Search for the cell housing the specified text and yield its [X, Y] center coordinate. 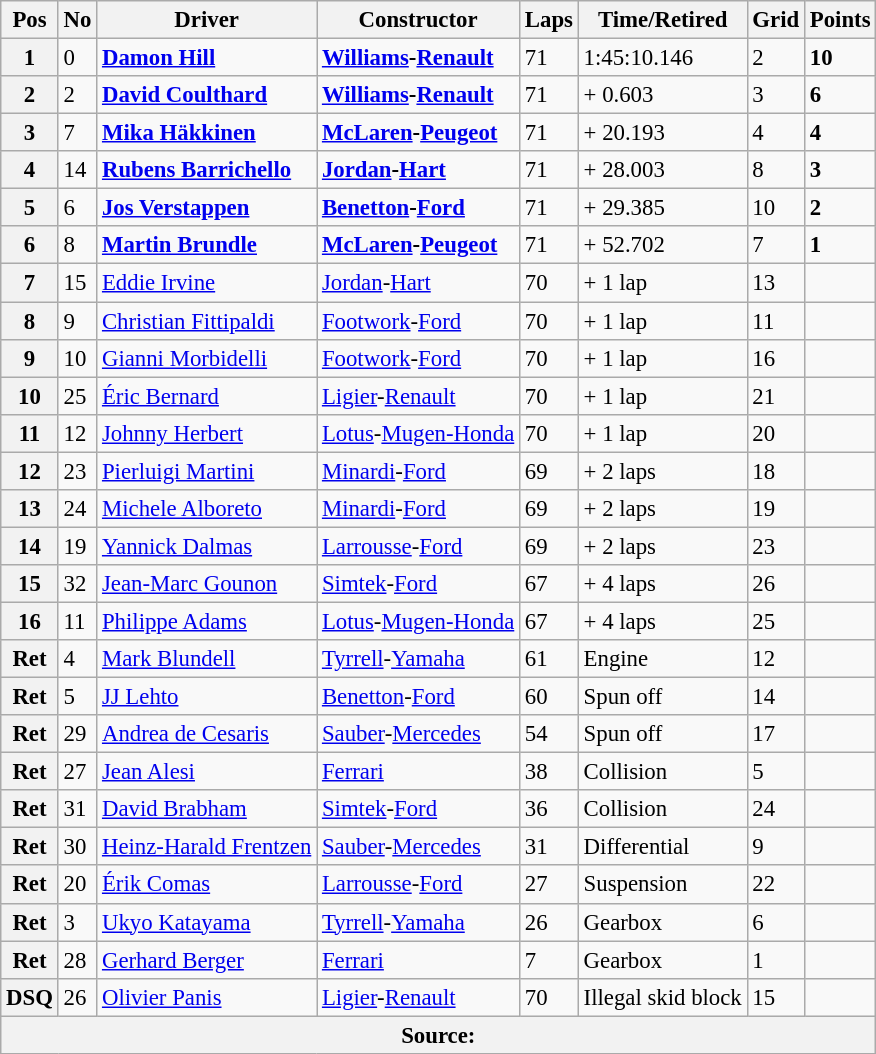
Andrea de Cesaris [207, 734]
Rubens Barrichello [207, 170]
Points [840, 20]
+ 52.702 [662, 245]
Yannick Dalmas [207, 546]
Christian Fittipaldi [207, 321]
18 [776, 471]
29 [77, 734]
Suspension [662, 885]
Jos Verstappen [207, 208]
Érik Comas [207, 885]
+ 0.603 [662, 95]
JJ Lehto [207, 697]
Heinz-Harald Frentzen [207, 847]
Damon Hill [207, 58]
Engine [662, 659]
DSQ [30, 997]
Source: [438, 1035]
Gerhard Berger [207, 960]
60 [550, 697]
36 [550, 809]
Differential [662, 847]
No [77, 20]
Jean-Marc Gounon [207, 584]
Pos [30, 20]
61 [550, 659]
Mika Häkkinen [207, 133]
Mark Blundell [207, 659]
Johnny Herbert [207, 433]
Laps [550, 20]
Time/Retired [662, 20]
38 [550, 772]
28 [77, 960]
Martin Brundle [207, 245]
Grid [776, 20]
Driver [207, 20]
+ 28.003 [662, 170]
Michele Alboreto [207, 509]
Constructor [418, 20]
+ 20.193 [662, 133]
1:45:10.146 [662, 58]
Illegal skid block [662, 997]
30 [77, 847]
Olivier Panis [207, 997]
Philippe Adams [207, 621]
David Coulthard [207, 95]
Eddie Irvine [207, 283]
21 [776, 396]
David Brabham [207, 809]
32 [77, 584]
Ukyo Katayama [207, 922]
Gianni Morbidelli [207, 358]
Éric Bernard [207, 396]
0 [77, 58]
Pierluigi Martini [207, 471]
Jean Alesi [207, 772]
17 [776, 734]
+ 29.385 [662, 208]
54 [550, 734]
22 [776, 885]
